For the text-containing cell, return its midpoint in [x, y] coordinate format. 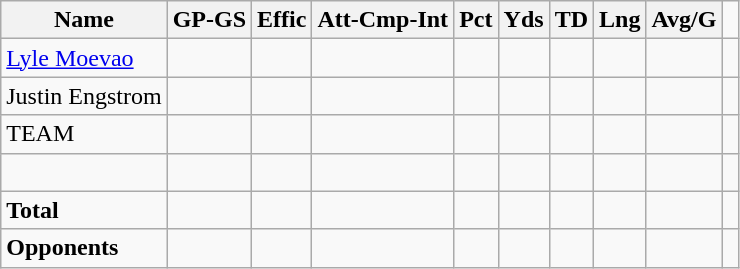
GP-GS [209, 20]
Effic [282, 20]
Name [84, 20]
Opponents [84, 248]
Lyle Moevao [84, 58]
Justin Engstrom [84, 96]
Lng [620, 20]
TD [571, 20]
Att-Cmp-Int [383, 20]
TEAM [84, 134]
Pct [476, 20]
Yds [524, 20]
Avg/G [684, 20]
Total [84, 210]
